Scan for the cell matching the given text and deliver its [x, y] coordinate at center. 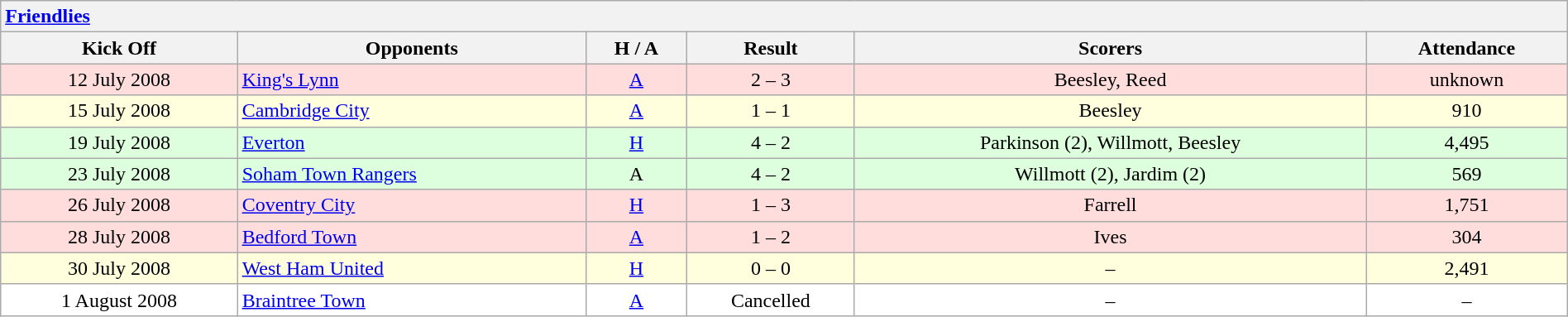
Soham Town Rangers [412, 174]
0 – 0 [771, 268]
Opponents [412, 48]
2,491 [1467, 268]
Everton [412, 142]
1 – 1 [771, 111]
Parkinson (2), Willmott, Beesley [1110, 142]
Beesley, Reed [1110, 79]
12 July 2008 [119, 79]
Kick Off [119, 48]
H / A [636, 48]
Ives [1110, 237]
30 July 2008 [119, 268]
1 – 2 [771, 237]
Coventry City [412, 205]
19 July 2008 [119, 142]
Willmott (2), Jardim (2) [1110, 174]
Bedford Town [412, 237]
unknown [1467, 79]
Result [771, 48]
15 July 2008 [119, 111]
Beesley [1110, 111]
Cambridge City [412, 111]
569 [1467, 174]
Farrell [1110, 205]
Attendance [1467, 48]
2 – 3 [771, 79]
Scorers [1110, 48]
23 July 2008 [119, 174]
4,495 [1467, 142]
1 – 3 [771, 205]
Cancelled [771, 300]
Braintree Town [412, 300]
King's Lynn [412, 79]
1 August 2008 [119, 300]
Friendlies [784, 17]
1,751 [1467, 205]
West Ham United [412, 268]
28 July 2008 [119, 237]
910 [1467, 111]
304 [1467, 237]
26 July 2008 [119, 205]
